Return the [x, y] coordinate for the center point of the cell that contains the specified text.  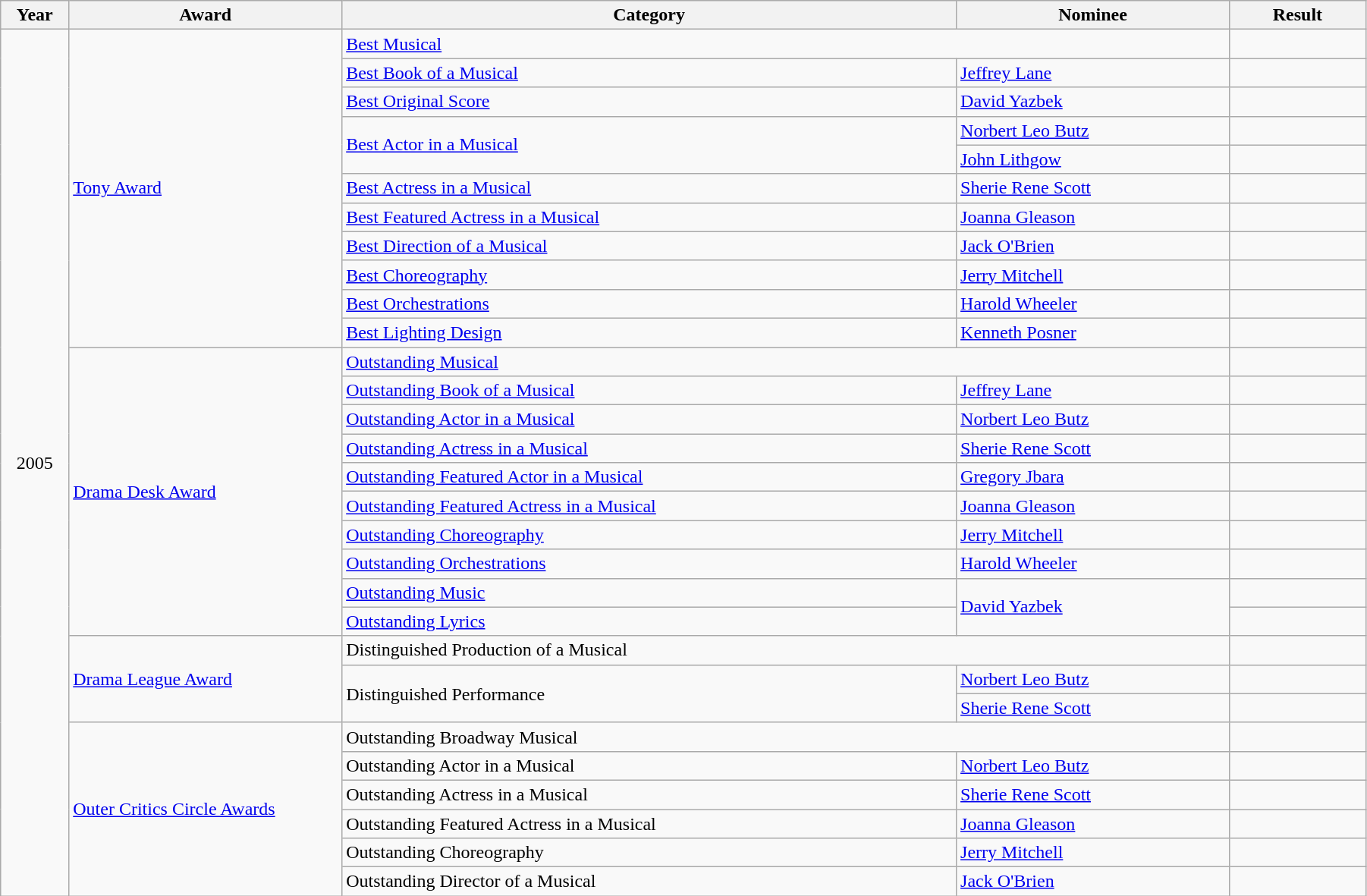
Best Actor in a Musical [649, 145]
Drama Desk Award [206, 492]
Best Choreography [649, 275]
Best Original Score [649, 102]
Outstanding Lyrics [649, 621]
Best Actress in a Musical [649, 188]
Outstanding Book of a Musical [649, 391]
Category [649, 15]
Outstanding Musical [786, 362]
Outstanding Director of a Musical [649, 882]
Best Lighting Design [649, 332]
Nominee [1093, 15]
Drama League Award [206, 679]
2005 [35, 463]
Best Featured Actress in a Musical [649, 217]
Best Book of a Musical [649, 73]
Gregory Jbara [1093, 477]
Outer Critics Circle Awards [206, 809]
John Lithgow [1093, 159]
Best Orchestrations [649, 303]
Result [1297, 15]
Outstanding Music [649, 593]
Best Direction of a Musical [649, 246]
Outstanding Featured Actor in a Musical [649, 477]
Kenneth Posner [1093, 332]
Outstanding Broadway Musical [786, 737]
Award [206, 15]
Outstanding Orchestrations [649, 564]
Tony Award [206, 188]
Distinguished Production of a Musical [786, 650]
Distinguished Performance [649, 693]
Best Musical [786, 44]
Year [35, 15]
